Extract the (X, Y) coordinate from the center of the cell holding the provided text.  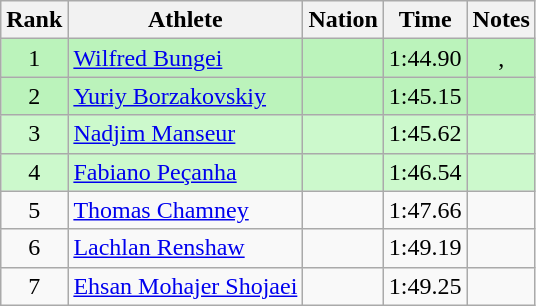
2 (34, 96)
Wilfred Bungei (186, 58)
1:47.66 (425, 210)
Nation (343, 20)
4 (34, 172)
1:45.15 (425, 96)
Time (425, 20)
Fabiano Peçanha (186, 172)
Thomas Chamney (186, 210)
, (501, 58)
7 (34, 286)
Lachlan Renshaw (186, 248)
3 (34, 134)
1:49.19 (425, 248)
1 (34, 58)
5 (34, 210)
Rank (34, 20)
1:45.62 (425, 134)
1:44.90 (425, 58)
Ehsan Mohajer Shojaei (186, 286)
1:49.25 (425, 286)
Yuriy Borzakovskiy (186, 96)
Nadjim Manseur (186, 134)
Notes (501, 20)
6 (34, 248)
1:46.54 (425, 172)
Athlete (186, 20)
